Extract the [X, Y] coordinate from the center of the cell holding the provided text.  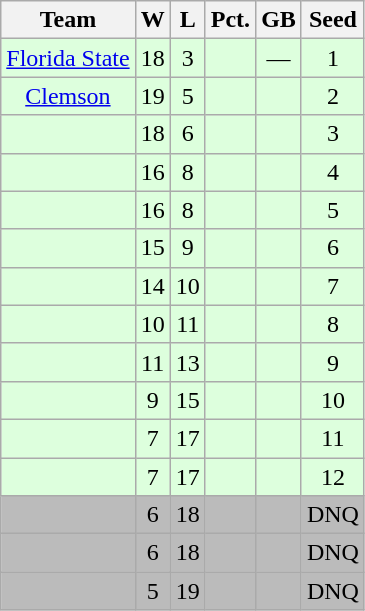
Florida State [68, 58]
— [279, 58]
Pct. [230, 20]
Clemson [68, 96]
Seed [332, 20]
4 [332, 172]
14 [152, 286]
12 [332, 477]
2 [332, 96]
1 [332, 58]
W [152, 20]
Team [68, 20]
13 [188, 362]
GB [279, 20]
L [188, 20]
